Provide the (x, y) coordinate of the cell's center where the given text is located.  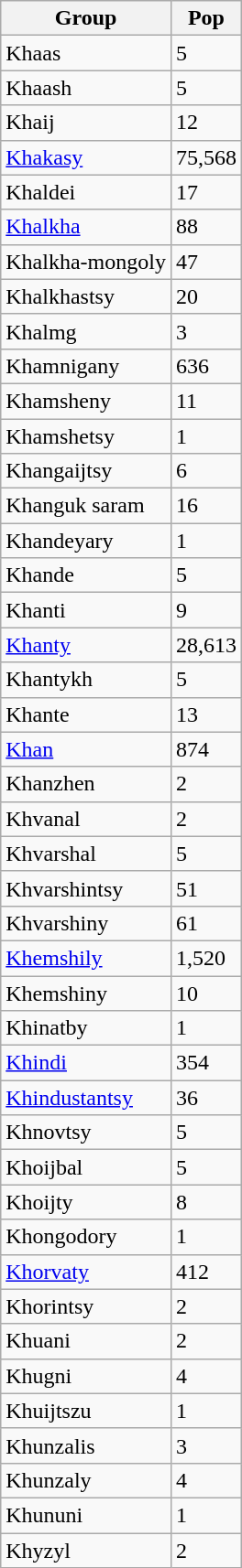
Khunzaly (86, 1480)
Khvarshal (86, 854)
Khnovtsy (86, 1133)
Khindi (86, 1063)
Khorvaty (86, 1272)
Khununi (86, 1515)
Khanti (86, 610)
Khvarshintsy (86, 888)
Khamsheny (86, 401)
51 (205, 888)
Khoijbal (86, 1167)
636 (205, 366)
Khaldei (86, 192)
Khanguk saram (86, 506)
9 (205, 610)
Khan (86, 749)
11 (205, 401)
Khyzyl (86, 1551)
Khunzalis (86, 1445)
Khalkha (86, 227)
13 (205, 714)
Khemshily (86, 958)
Khindustantsy (86, 1098)
47 (205, 262)
Khvanal (86, 819)
Khandeyary (86, 541)
75,568 (205, 157)
Khalmg (86, 331)
Khaas (86, 53)
12 (205, 123)
Khinatby (86, 1028)
354 (205, 1063)
Khante (86, 714)
Khvarshiny (86, 923)
412 (205, 1272)
16 (205, 506)
Khamnigany (86, 366)
Khande (86, 575)
10 (205, 993)
Khuijtszu (86, 1411)
Group (86, 18)
Khanty (86, 645)
Khoijty (86, 1202)
Khugni (86, 1376)
20 (205, 296)
6 (205, 471)
Khalkha-mongoly (86, 262)
Khaash (86, 88)
Khongodory (86, 1237)
8 (205, 1202)
Khalkhastsy (86, 296)
Khantykh (86, 680)
Khemshiny (86, 993)
1,520 (205, 958)
Khangaijtsy (86, 471)
Khakasy (86, 157)
28,613 (205, 645)
88 (205, 227)
Khaij (86, 123)
36 (205, 1098)
Pop (205, 18)
Khuani (86, 1341)
Khorintsy (86, 1306)
Khamshetsy (86, 436)
Khanzhen (86, 784)
17 (205, 192)
874 (205, 749)
61 (205, 923)
